Search for the cell housing the specified text and yield its [x, y] center coordinate. 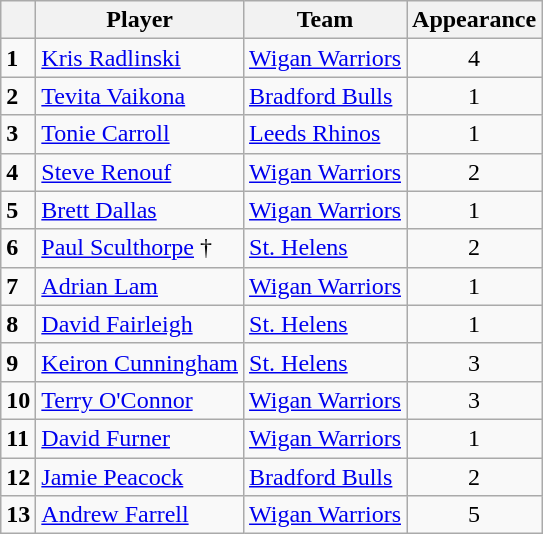
7 [18, 286]
Terry O'Connor [140, 400]
9 [18, 362]
David Fairleigh [140, 324]
Keiron Cunningham [140, 362]
Kris Radlinski [140, 58]
Leeds Rhinos [326, 134]
Tevita Vaikona [140, 96]
Appearance [474, 20]
David Furner [140, 438]
Andrew Farrell [140, 515]
Team [326, 20]
Steve Renouf [140, 172]
Paul Sculthorpe † [140, 248]
6 [18, 248]
Jamie Peacock [140, 477]
8 [18, 324]
12 [18, 477]
Tonie Carroll [140, 134]
11 [18, 438]
Player [140, 20]
Adrian Lam [140, 286]
Brett Dallas [140, 210]
10 [18, 400]
13 [18, 515]
